Locate the cell with the specified text and output its (X, Y) center coordinate. 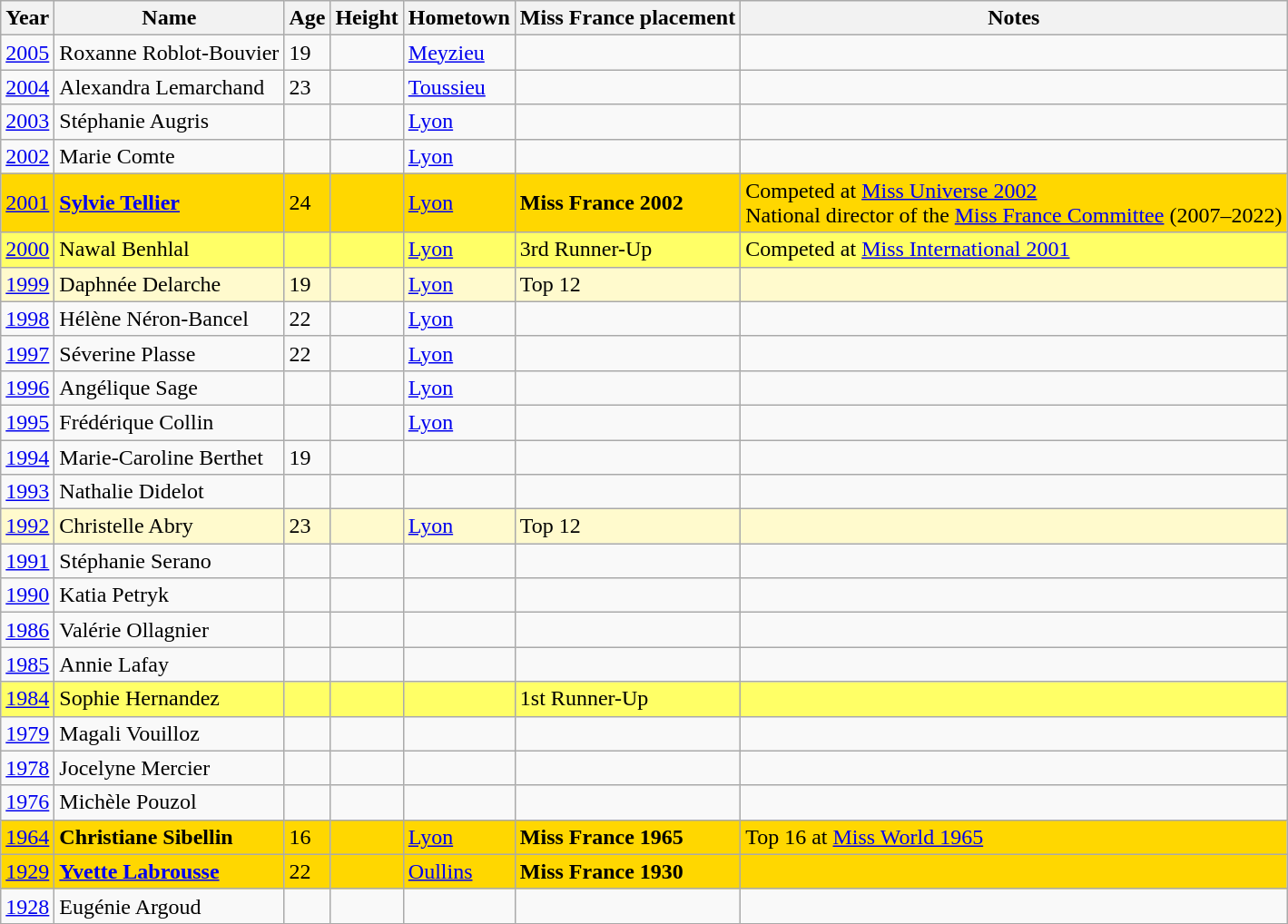
1991 (27, 561)
24 (307, 203)
1994 (27, 457)
Eugénie Argoud (169, 906)
1992 (27, 526)
Alexandra Lemarchand (169, 87)
Miss France 1930 (627, 871)
Hélène Néron-Bancel (169, 319)
1995 (27, 422)
Katia Petryk (169, 595)
1928 (27, 906)
Miss France 1965 (627, 837)
Marie-Caroline Berthet (169, 457)
2001 (27, 203)
Christelle Abry (169, 526)
1996 (27, 388)
Competed at Miss International 2001 (1014, 250)
Yvette Labrousse (169, 871)
Toussieu (459, 87)
1964 (27, 837)
2000 (27, 250)
Nathalie Didelot (169, 492)
Magali Vouilloz (169, 733)
1985 (27, 664)
Meyzieu (459, 53)
1997 (27, 353)
1978 (27, 768)
Sylvie Tellier (169, 203)
2004 (27, 87)
Christiane Sibellin (169, 837)
Michèle Pouzol (169, 802)
Nawal Benhlal (169, 250)
1st Runner-Up (627, 699)
Angélique Sage (169, 388)
Top 16 at Miss World 1965 (1014, 837)
3rd Runner-Up (627, 250)
Annie Lafay (169, 664)
2002 (27, 156)
Sophie Hernandez (169, 699)
1984 (27, 699)
16 (307, 837)
Competed at Miss Universe 2002National director of the Miss France Committee (2007–2022) (1014, 203)
1993 (27, 492)
Oullins (459, 871)
1979 (27, 733)
1976 (27, 802)
Height (367, 18)
Valérie Ollagnier (169, 630)
Stéphanie Serano (169, 561)
Daphnée Delarche (169, 284)
Stéphanie Augris (169, 122)
Roxanne Roblot-Bouvier (169, 53)
2003 (27, 122)
Name (169, 18)
Year (27, 18)
Age (307, 18)
1986 (27, 630)
Hometown (459, 18)
Notes (1014, 18)
Frédérique Collin (169, 422)
Miss France placement (627, 18)
Jocelyne Mercier (169, 768)
1929 (27, 871)
Miss France 2002 (627, 203)
Séverine Plasse (169, 353)
1990 (27, 595)
2005 (27, 53)
1999 (27, 284)
Marie Comte (169, 156)
1998 (27, 319)
